Locate the cell with the specified text and output its [X, Y] center coordinate. 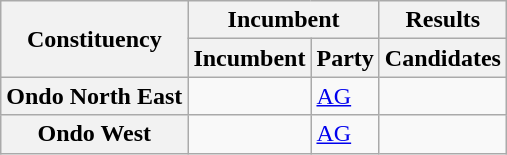
Results [442, 20]
Constituency [94, 39]
Party [345, 58]
Candidates [442, 58]
Ondo West [94, 134]
Ondo North East [94, 96]
